Locate the cell with the specified text and output its (X, Y) center coordinate. 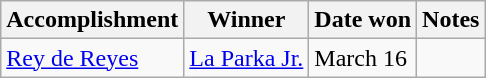
La Parka Jr. (246, 58)
Winner (246, 20)
Date won (363, 20)
Accomplishment (92, 20)
Notes (451, 20)
March 16 (363, 58)
Rey de Reyes (92, 58)
